Provide the [x, y] coordinate of the cell's center where the given text is located.  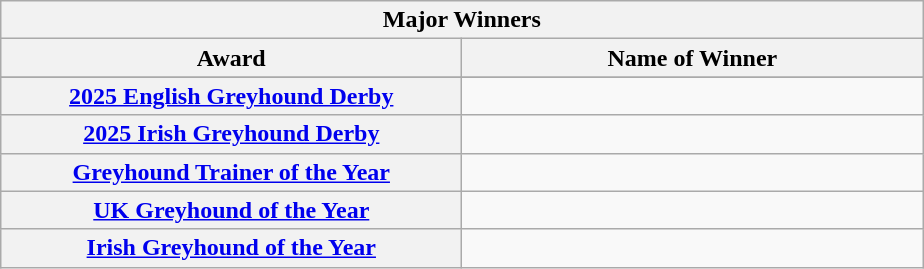
Irish Greyhound of the Year [232, 248]
UK Greyhound of the Year [232, 210]
Award [232, 58]
2025 English Greyhound Derby [232, 96]
Name of Winner [692, 58]
Major Winners [462, 20]
2025 Irish Greyhound Derby [232, 134]
Greyhound Trainer of the Year [232, 172]
